For the text-containing cell, return its midpoint in [x, y] coordinate format. 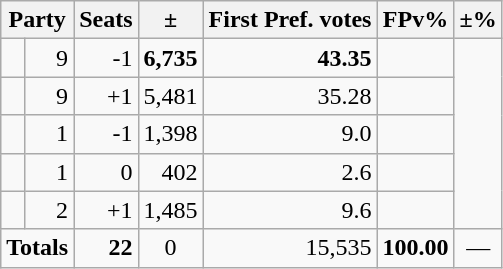
1,485 [170, 210]
9.6 [290, 210]
Seats [106, 20]
Party [38, 20]
2.6 [290, 172]
100.00 [416, 248]
First Pref. votes [290, 20]
9.0 [290, 134]
35.28 [290, 96]
15,535 [290, 248]
±% [478, 20]
FPv% [416, 20]
6,735 [170, 58]
1,398 [170, 134]
Totals [38, 248]
402 [170, 172]
43.35 [290, 58]
2 [48, 210]
± [170, 20]
— [478, 248]
22 [106, 248]
5,481 [170, 96]
